Capture the cell that displays the provided text and extract its (x, y) central coordinate. 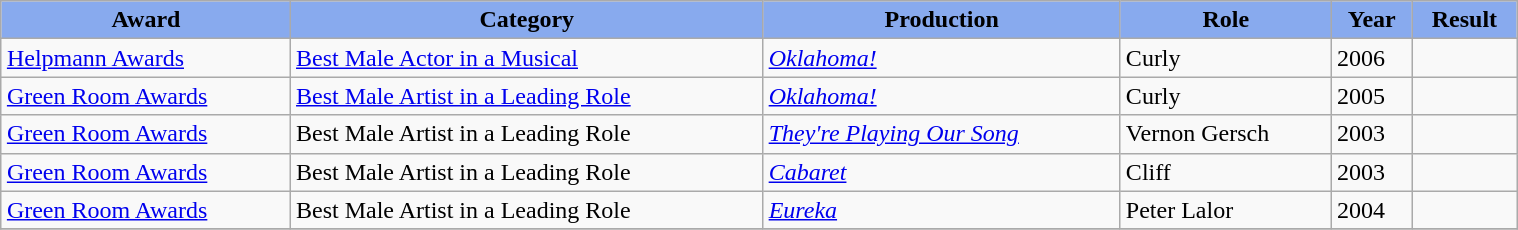
They're Playing Our Song (942, 134)
Helpmann Awards (146, 58)
2005 (1372, 96)
Year (1372, 20)
2006 (1372, 58)
2004 (1372, 210)
Cliff (1226, 172)
Result (1464, 20)
Award (146, 20)
Category (528, 20)
Eureka (942, 210)
Best Male Actor in a Musical (528, 58)
Production (942, 20)
Cabaret (942, 172)
Vernon Gersch (1226, 134)
Peter Lalor (1226, 210)
Role (1226, 20)
